Locate the cell with the specified text and output its [X, Y] center coordinate. 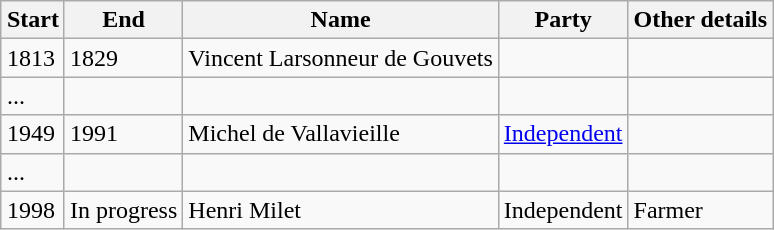
1998 [32, 210]
1813 [32, 58]
Name [341, 20]
1949 [32, 134]
In progress [123, 210]
Henri Milet [341, 210]
1991 [123, 134]
Start [32, 20]
Other details [700, 20]
Michel de Vallavieille [341, 134]
Vincent Larsonneur de Gouvets [341, 58]
Party [563, 20]
End [123, 20]
Farmer [700, 210]
1829 [123, 58]
